Pinpoint the cell where the given text exists, returning its [x, y] midpoint coordinate. 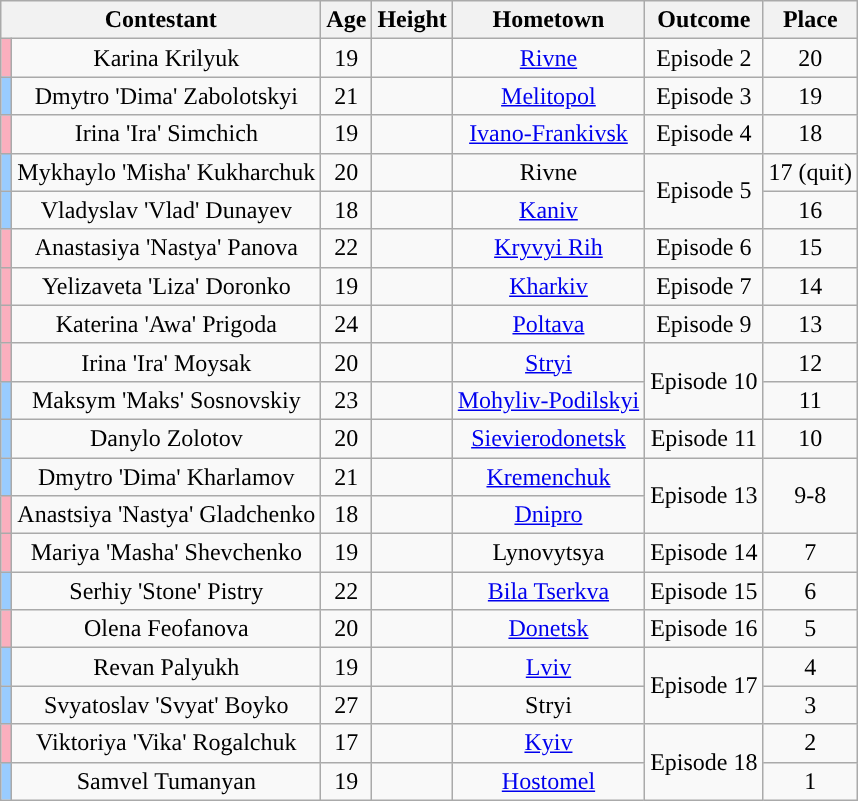
2 [810, 743]
Melitopol [548, 96]
24 [346, 324]
Outcome [704, 20]
Samvel Tumanyan [166, 781]
Ivano-Frankivsk [548, 134]
Dmytro 'Dima' Zabolotskyi [166, 96]
Svyatoslav 'Svyat' Boyko [166, 705]
Vladyslav 'Vlad' Dunayev [166, 210]
Episode 4 [704, 134]
Episode 2 [704, 58]
13 [810, 324]
Episode 11 [704, 438]
Anastasiya 'Nastya' Panova [166, 248]
Episode 15 [704, 591]
Place [810, 20]
Kaniv [548, 210]
Karina Krilyuk [166, 58]
5 [810, 629]
11 [810, 400]
Kryvyi Rih [548, 248]
10 [810, 438]
Episode 9 [704, 324]
Contestant [161, 20]
Dnipro [548, 515]
Yelizaveta 'Liza' Doronko [166, 286]
9-8 [810, 496]
Revan Palyukh [166, 667]
23 [346, 400]
17 [346, 743]
Olena Feofanova [166, 629]
Episode 6 [704, 248]
Donetsk [548, 629]
Episode 5 [704, 191]
27 [346, 705]
Anastsiya 'Nastya' Gladchenko [166, 515]
14 [810, 286]
Height [412, 20]
17 (quit) [810, 172]
16 [810, 210]
Episode 18 [704, 762]
Viktoriya 'Vika' Rogalchuk [166, 743]
Serhiy 'Stone' Pistry [166, 591]
Hometown [548, 20]
Danylo Zolotov [166, 438]
Lynovytsya [548, 553]
Kremenchuk [548, 477]
Episode 14 [704, 553]
Maksym 'Maks' Sosnovskiy [166, 400]
Dmytro 'Dima' Kharlamov [166, 477]
Age [346, 20]
Irina 'Ira' Moysak [166, 362]
4 [810, 667]
Bila Tserkva [548, 591]
Irina 'Ira' Simchich [166, 134]
Hostomel [548, 781]
7 [810, 553]
12 [810, 362]
Kharkiv [548, 286]
15 [810, 248]
Sievierodonetsk [548, 438]
Episode 13 [704, 496]
Episode 17 [704, 686]
Katerina 'Awa' Prigoda [166, 324]
Kyiv [548, 743]
Mykhaylo 'Misha' Kukharchuk [166, 172]
Poltava [548, 324]
Episode 10 [704, 381]
6 [810, 591]
1 [810, 781]
Mariya 'Masha' Shevchenko [166, 553]
3 [810, 705]
Mohyliv-Podilskyi [548, 400]
Episode 7 [704, 286]
Lviv [548, 667]
Episode 3 [704, 96]
Episode 16 [704, 629]
